Identify which cell holds the provided text, then report its (x, y) central coordinate. 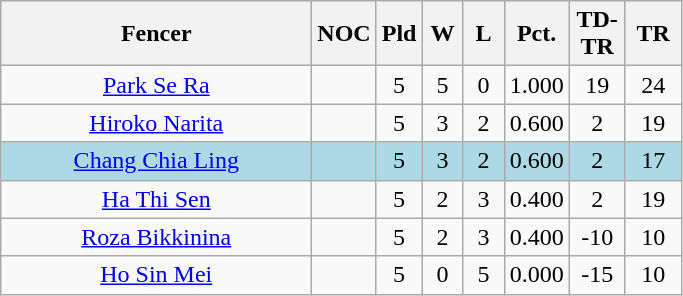
TR (653, 34)
Fencer (156, 34)
Roza Bikkinina (156, 237)
Pct. (536, 34)
Chang Chia Ling (156, 161)
TD-TR (597, 34)
Park Se Ra (156, 85)
-15 (597, 275)
Hiroko Narita (156, 123)
17 (653, 161)
Ha Thi Sen (156, 199)
0.000 (536, 275)
24 (653, 85)
Ho Sin Mei (156, 275)
Pld (399, 34)
1.000 (536, 85)
-10 (597, 237)
NOC (344, 34)
W (442, 34)
L (484, 34)
